Locate the cell with the specified text and output its [X, Y] center coordinate. 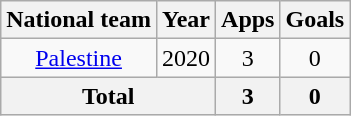
Apps [248, 20]
Goals [315, 20]
National team [79, 20]
Total [108, 96]
Year [186, 20]
Palestine [79, 58]
2020 [186, 58]
